Provide the [X, Y] coordinate of the cell's center where the given text is located.  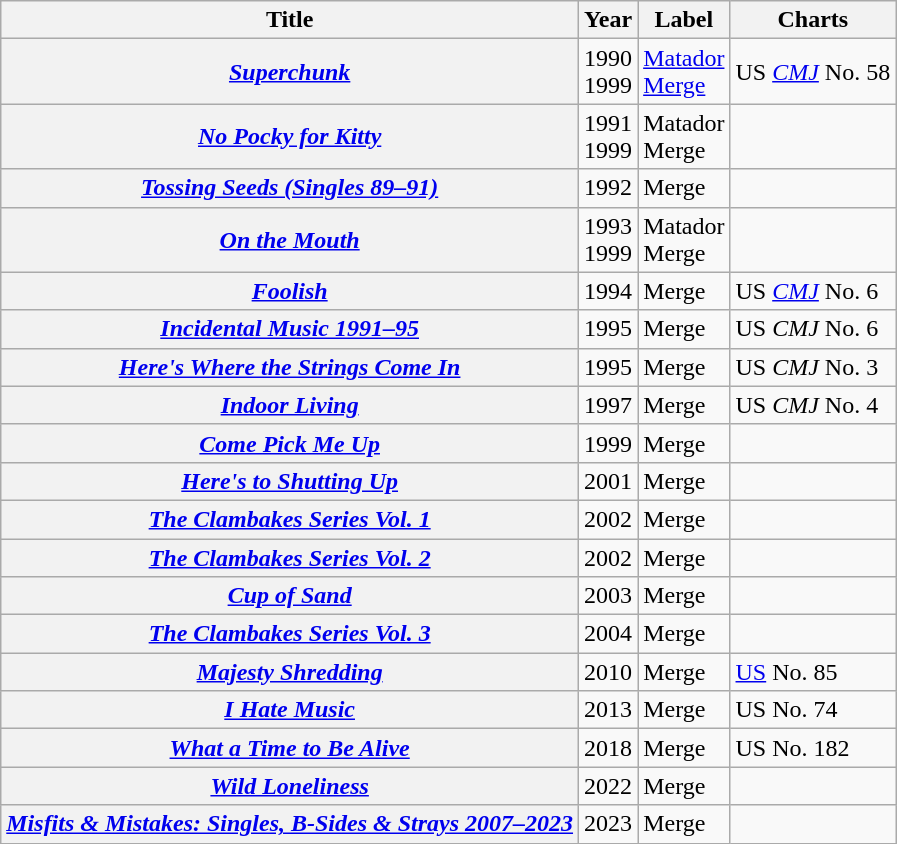
US CMJ No. 58 [813, 72]
2013 [608, 710]
1997 [608, 405]
US No. 74 [813, 710]
No Pocky for Kitty [290, 136]
19931999 [608, 240]
The Clambakes Series Vol. 1 [290, 519]
Charts [813, 20]
Majesty Shredding [290, 672]
1999 [608, 443]
19901999 [608, 72]
I Hate Music [290, 710]
Tossing Seeds (Singles 89–91) [290, 188]
2010 [608, 672]
2023 [608, 824]
US No. 182 [813, 748]
The Clambakes Series Vol. 3 [290, 634]
Label [684, 20]
What a Time to Be Alive [290, 748]
2018 [608, 748]
Cup of Sand [290, 596]
2004 [608, 634]
1992 [608, 188]
Title [290, 20]
Come Pick Me Up [290, 443]
19911999 [608, 136]
2003 [608, 596]
2022 [608, 786]
Incidental Music 1991–95 [290, 329]
Here's to Shutting Up [290, 481]
Year [608, 20]
US No. 85 [813, 672]
Indoor Living [290, 405]
Misfits & Mistakes: Singles, B-Sides & Strays 2007–2023 [290, 824]
2001 [608, 481]
Superchunk [290, 72]
Here's Where the Strings Come In [290, 367]
US CMJ No. 3 [813, 367]
US CMJ No. 4 [813, 405]
Wild Loneliness [290, 786]
The Clambakes Series Vol. 2 [290, 557]
On the Mouth [290, 240]
Foolish [290, 291]
1994 [608, 291]
